Pinpoint the cell where the given text exists, returning its (X, Y) midpoint coordinate. 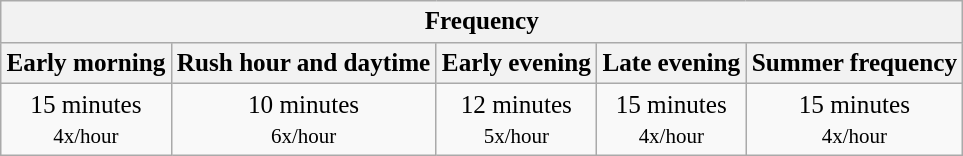
Frequency (482, 22)
Late evening (672, 63)
Early morning (86, 63)
12 minutes 5x/hour (516, 120)
Early evening (516, 63)
10 minutes 6x/hour (304, 120)
Summer frequency (854, 63)
Rush hour and daytime (304, 63)
